Scan for the cell matching the given text and deliver its (x, y) coordinate at center. 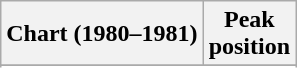
Chart (1980–1981) (102, 34)
Peakposition (249, 34)
